Pinpoint the cell where the given text exists, returning its [x, y] midpoint coordinate. 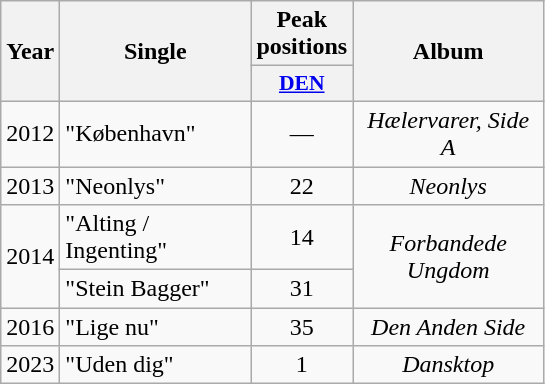
2012 [30, 134]
35 [302, 327]
Year [30, 52]
"Alting / Ingenting" [156, 238]
"København" [156, 134]
2016 [30, 327]
Album [448, 52]
Peak positions [302, 34]
2023 [30, 365]
DEN [302, 84]
"Stein Bagger" [156, 289]
"Neonlys" [156, 185]
"Uden dig" [156, 365]
"Lige nu" [156, 327]
Hælervarer, Side A [448, 134]
Forbandede Ungdom [448, 256]
Neonlys [448, 185]
14 [302, 238]
1 [302, 365]
Single [156, 52]
Den Anden Side [448, 327]
Dansktop [448, 365]
2013 [30, 185]
22 [302, 185]
— [302, 134]
31 [302, 289]
2014 [30, 256]
